For the text-containing cell, return its midpoint in (x, y) coordinate format. 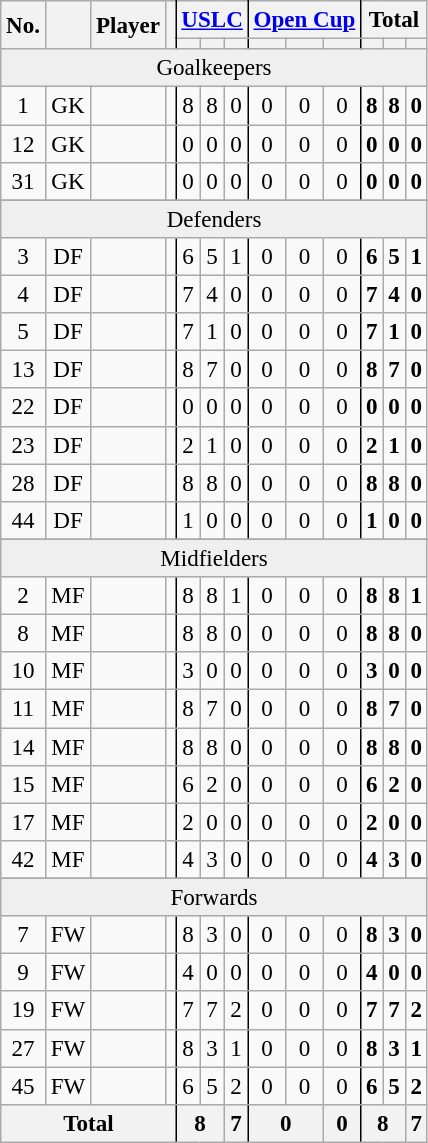
Goalkeepers (214, 68)
Midfielders (214, 558)
Defenders (214, 219)
9 (24, 973)
No. (24, 25)
12 (24, 144)
23 (24, 445)
17 (24, 822)
31 (24, 182)
22 (24, 408)
42 (24, 860)
28 (24, 483)
Open Cup (304, 20)
19 (24, 1011)
27 (24, 1048)
45 (24, 1086)
15 (24, 785)
14 (24, 747)
Forwards (214, 898)
USLC (212, 20)
13 (24, 370)
44 (24, 521)
10 (24, 671)
11 (24, 709)
Player (128, 25)
